For the text-containing cell, return its midpoint in (X, Y) coordinate format. 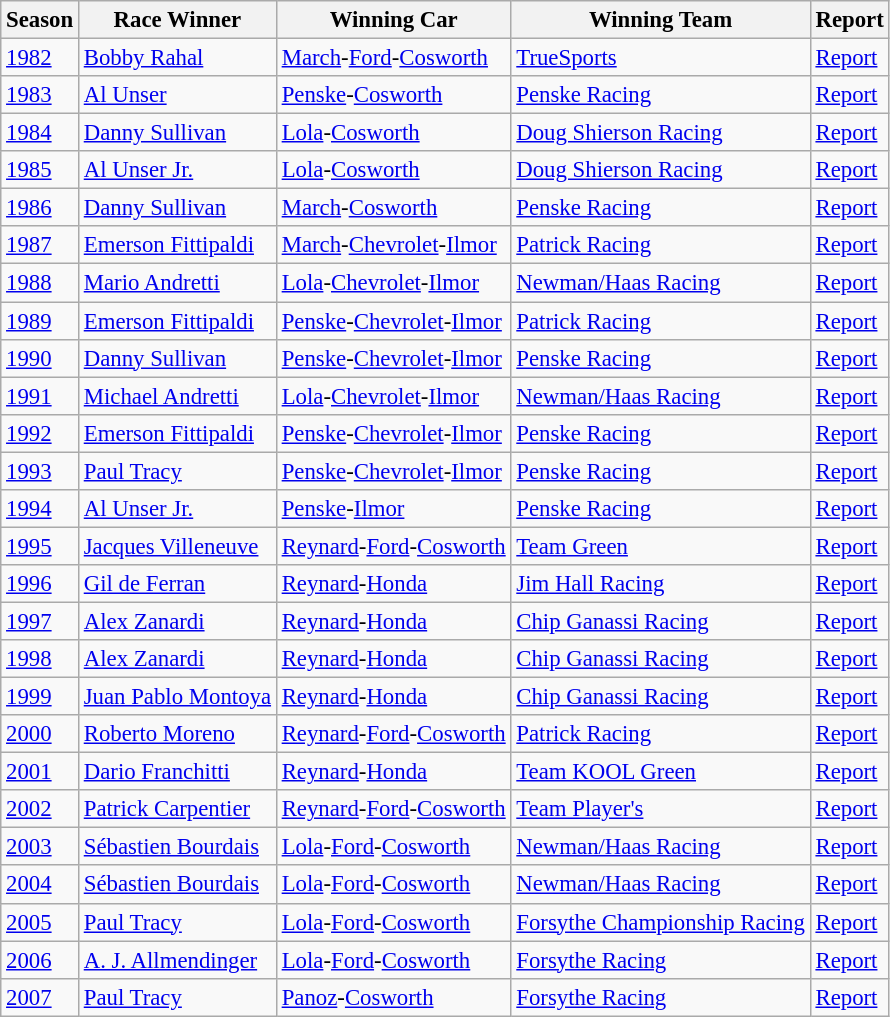
Team Player's (660, 809)
Team Green (660, 546)
Patrick Carpentier (177, 809)
March-Cosworth (394, 208)
1998 (40, 659)
2007 (40, 997)
Dario Franchitti (177, 772)
1995 (40, 546)
1991 (40, 396)
2001 (40, 772)
March-Chevrolet-Ilmor (394, 245)
Race Winner (177, 20)
Jacques Villeneuve (177, 546)
A. J. Allmendinger (177, 960)
Penske-Ilmor (394, 509)
March-Ford-Cosworth (394, 58)
Michael Andretti (177, 396)
1986 (40, 208)
TrueSports (660, 58)
Juan Pablo Montoya (177, 697)
Al Unser (177, 95)
1996 (40, 584)
Winning Car (394, 20)
Panoz-Cosworth (394, 997)
1992 (40, 433)
Roberto Moreno (177, 734)
Mario Andretti (177, 283)
1999 (40, 697)
2000 (40, 734)
2006 (40, 960)
Gil de Ferran (177, 584)
Winning Team (660, 20)
2005 (40, 922)
1988 (40, 283)
Forsythe Championship Racing (660, 922)
1984 (40, 133)
2003 (40, 847)
1983 (40, 95)
1987 (40, 245)
Season (40, 20)
1993 (40, 471)
1994 (40, 509)
2002 (40, 809)
1989 (40, 321)
1982 (40, 58)
Bobby Rahal (177, 58)
1997 (40, 621)
Jim Hall Racing (660, 584)
2004 (40, 885)
Penske-Cosworth (394, 95)
1990 (40, 358)
Team KOOL Green (660, 772)
1985 (40, 170)
